Output the [X, Y] coordinate of the center of the cell containing the given text.  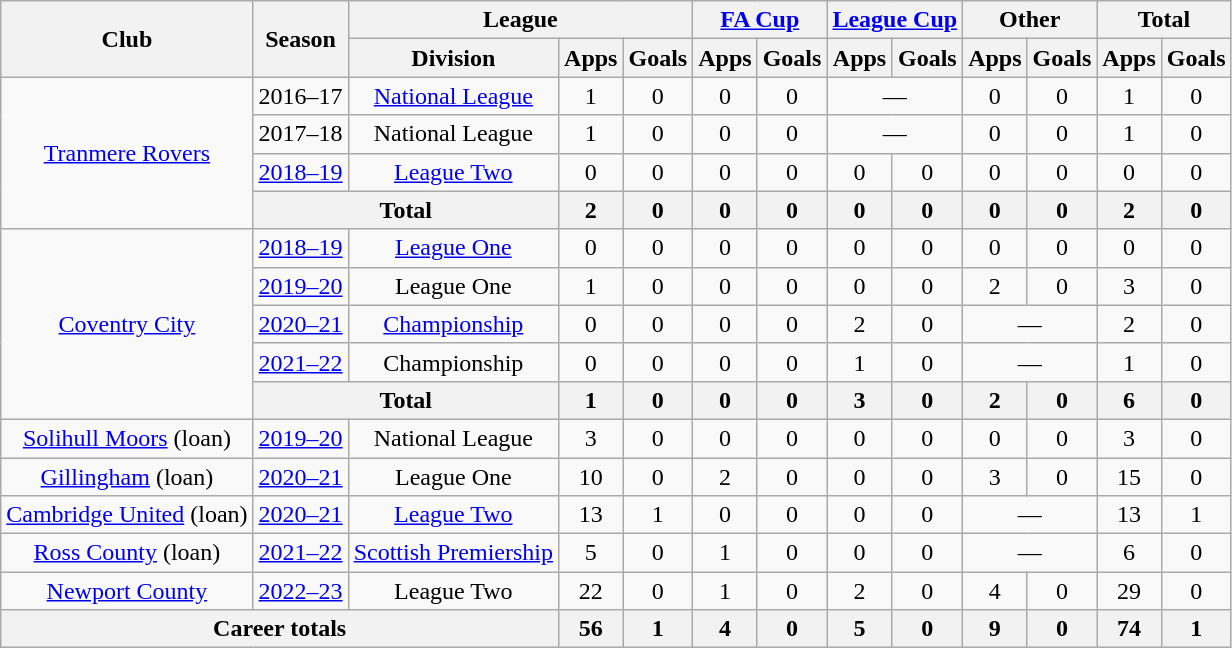
Season [300, 39]
2017–18 [300, 134]
9 [995, 629]
Division [453, 58]
Other [1030, 20]
10 [591, 477]
22 [591, 591]
Newport County [127, 591]
Solihull Moors (loan) [127, 438]
Cambridge United (loan) [127, 515]
League [520, 20]
2016–17 [300, 96]
Club [127, 39]
Tranmere Rovers [127, 153]
74 [1129, 629]
Scottish Premiership [453, 553]
Gillingham (loan) [127, 477]
Ross County (loan) [127, 553]
2022–23 [300, 591]
Coventry City [127, 324]
FA Cup [760, 20]
56 [591, 629]
29 [1129, 591]
Career totals [280, 629]
League Cup [895, 20]
15 [1129, 477]
